Determine the [X, Y] coordinate at the center of the cell enclosing the given text.  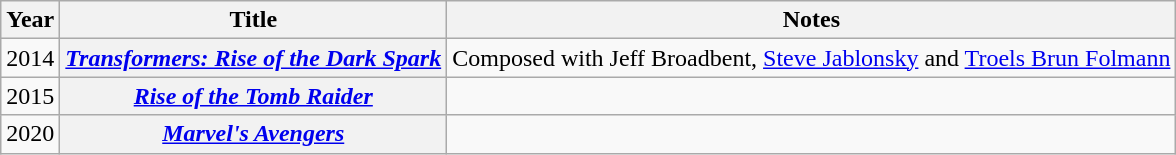
2020 [30, 134]
Year [30, 20]
2015 [30, 96]
Title [254, 20]
Rise of the Tomb Raider [254, 96]
2014 [30, 58]
Notes [812, 20]
Transformers: Rise of the Dark Spark [254, 58]
Marvel's Avengers [254, 134]
Composed with Jeff Broadbent, Steve Jablonsky and Troels Brun Folmann [812, 58]
